From the cell containing the given text, extract its center point as [X, Y] coordinate. 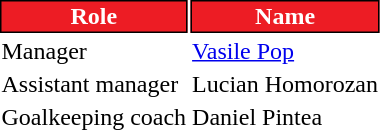
Role [94, 16]
Name [286, 16]
Manager [94, 51]
Vasile Pop [286, 51]
Assistant manager [94, 84]
Lucian Homorozan [286, 84]
